Locate the cell with the specified text and output its [X, Y] center coordinate. 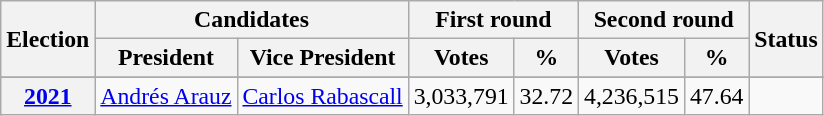
Andrés Arauz [166, 96]
2021 [48, 96]
32.72 [546, 96]
4,236,515 [632, 96]
Election [48, 39]
First round [493, 20]
Vice President [322, 58]
Candidates [252, 20]
President [166, 58]
3,033,791 [461, 96]
47.64 [716, 96]
Status [786, 39]
Second round [664, 20]
Carlos Rabascall [322, 96]
